From the cell containing the given text, extract its center point as [X, Y] coordinate. 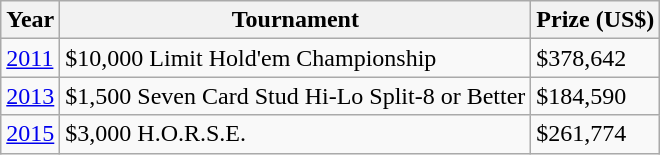
2013 [30, 96]
$1,500 Seven Card Stud Hi-Lo Split-8 or Better [296, 96]
$378,642 [596, 58]
$184,590 [596, 96]
Year [30, 20]
$10,000 Limit Hold'em Championship [296, 58]
2011 [30, 58]
$3,000 H.O.R.S.E. [296, 134]
Tournament [296, 20]
2015 [30, 134]
$261,774 [596, 134]
Prize (US$) [596, 20]
